Identify which cell holds the provided text, then report its (x, y) central coordinate. 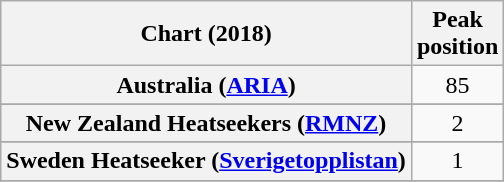
85 (457, 85)
Australia (ARIA) (206, 85)
Chart (2018) (206, 34)
New Zealand Heatseekers (RMNZ) (206, 123)
2 (457, 123)
Peak position (457, 34)
Sweden Heatseeker (Sverigetopplistan) (206, 161)
1 (457, 161)
